Return (X, Y) of the center of cell containing provided text 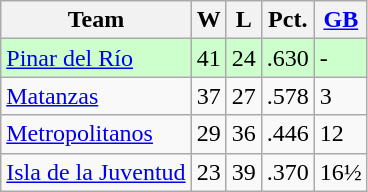
24 (244, 58)
12 (340, 134)
27 (244, 96)
.630 (288, 58)
36 (244, 134)
37 (208, 96)
Matanzas (96, 96)
Metropolitanos (96, 134)
W (208, 20)
41 (208, 58)
Pct. (288, 20)
GB (340, 20)
39 (244, 172)
3 (340, 96)
23 (208, 172)
16½ (340, 172)
.370 (288, 172)
Pinar del Río (96, 58)
29 (208, 134)
Isla de la Juventud (96, 172)
.446 (288, 134)
.578 (288, 96)
- (340, 58)
Team (96, 20)
L (244, 20)
